Output the (X, Y) coordinate of the center of the cell containing the given text.  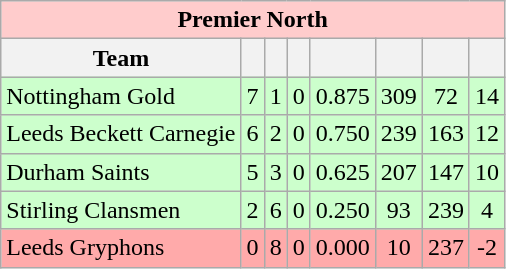
Durham Saints (121, 172)
4 (486, 210)
0.750 (342, 134)
147 (446, 172)
14 (486, 96)
Leeds Gryphons (121, 248)
5 (252, 172)
3 (276, 172)
163 (446, 134)
1 (276, 96)
Leeds Beckett Carnegie (121, 134)
93 (398, 210)
0.250 (342, 210)
Nottingham Gold (121, 96)
0.000 (342, 248)
207 (398, 172)
Stirling Clansmen (121, 210)
0.625 (342, 172)
12 (486, 134)
237 (446, 248)
72 (446, 96)
7 (252, 96)
8 (276, 248)
0.875 (342, 96)
309 (398, 96)
-2 (486, 248)
Premier North (253, 20)
Team (121, 58)
